Return [X, Y] of the center of cell containing provided text 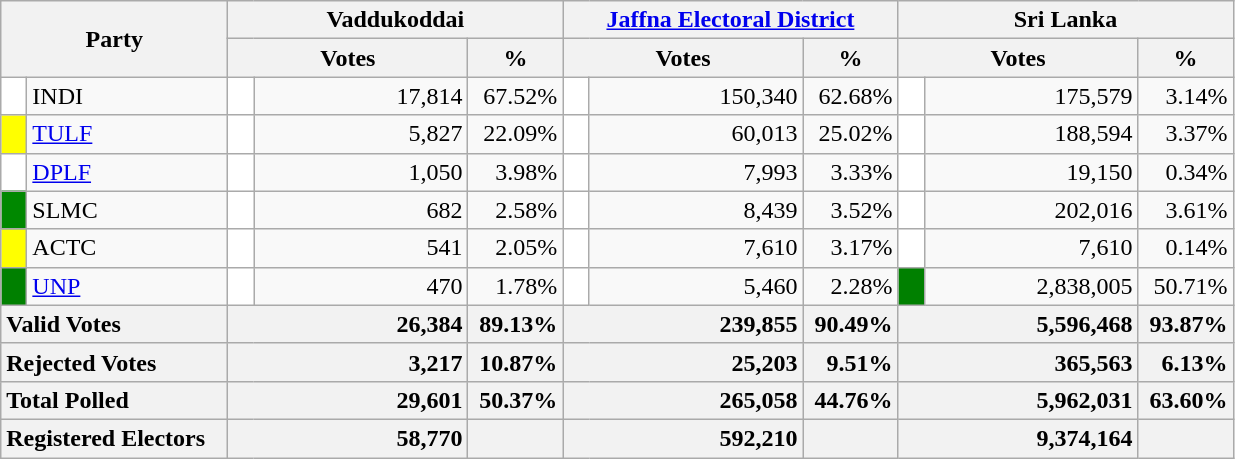
62.68% [850, 96]
50.71% [1186, 286]
7,993 [696, 172]
3.33% [850, 172]
3.14% [1186, 96]
Party [114, 39]
Registered Electors [114, 438]
3.17% [850, 248]
Sri Lanka [1066, 20]
6.13% [1186, 362]
365,563 [1018, 362]
29,601 [348, 400]
5,827 [361, 134]
Rejected Votes [114, 362]
10.87% [516, 362]
ACTC [128, 248]
239,855 [683, 324]
22.09% [516, 134]
Jaffna Electoral District [730, 20]
175,579 [1031, 96]
1,050 [361, 172]
67.52% [516, 96]
3.37% [1186, 134]
8,439 [696, 210]
UNP [128, 286]
26,384 [348, 324]
SLMC [128, 210]
Valid Votes [114, 324]
265,058 [683, 400]
2.05% [516, 248]
3.52% [850, 210]
58,770 [348, 438]
5,460 [696, 286]
682 [361, 210]
5,596,468 [1018, 324]
25.02% [850, 134]
60,013 [696, 134]
541 [361, 248]
3.98% [516, 172]
188,594 [1031, 134]
50.37% [516, 400]
19,150 [1031, 172]
89.13% [516, 324]
5,962,031 [1018, 400]
TULF [128, 134]
0.14% [1186, 248]
470 [361, 286]
592,210 [683, 438]
25,203 [683, 362]
63.60% [1186, 400]
3.61% [1186, 210]
44.76% [850, 400]
Total Polled [114, 400]
3,217 [348, 362]
90.49% [850, 324]
9.51% [850, 362]
Vaddukoddai [396, 20]
150,340 [696, 96]
9,374,164 [1018, 438]
2,838,005 [1031, 286]
1.78% [516, 286]
2.28% [850, 286]
2.58% [516, 210]
202,016 [1031, 210]
DPLF [128, 172]
93.87% [1186, 324]
INDI [128, 96]
17,814 [361, 96]
0.34% [1186, 172]
